Pinpoint the cell where the given text exists, returning its (X, Y) midpoint coordinate. 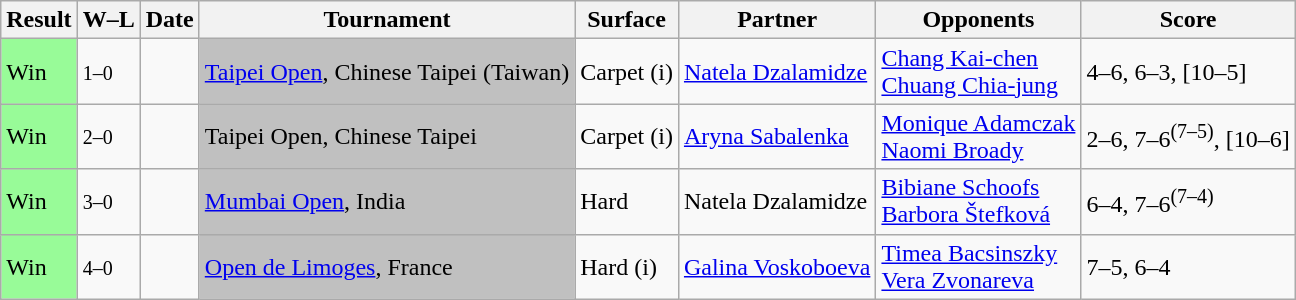
2–0 (108, 136)
6–4, 7–6(7–4) (1188, 202)
Taipei Open, Chinese Taipei (Taiwan) (386, 72)
Aryna Sabalenka (776, 136)
1–0 (108, 72)
Timea Bacsinszky Vera Zvonareva (978, 266)
Open de Limoges, France (386, 266)
Galina Voskoboeva (776, 266)
Result (39, 20)
4–6, 6–3, [10–5] (1188, 72)
Taipei Open, Chinese Taipei (386, 136)
2–6, 7–6(7–5), [10–6] (1188, 136)
Hard (i) (627, 266)
Surface (627, 20)
3–0 (108, 202)
Partner (776, 20)
Bibiane Schoofs Barbora Štefková (978, 202)
Tournament (386, 20)
Monique Adamczak Naomi Broady (978, 136)
7–5, 6–4 (1188, 266)
4–0 (108, 266)
Score (1188, 20)
Hard (627, 202)
W–L (108, 20)
Date (170, 20)
Opponents (978, 20)
Chang Kai-chen Chuang Chia-jung (978, 72)
Mumbai Open, India (386, 202)
